Provide the [x, y] coordinate of the cell's center where the given text is located.  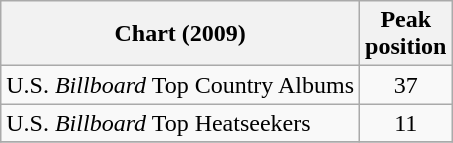
Peakposition [406, 34]
11 [406, 123]
U.S. Billboard Top Country Albums [180, 85]
Chart (2009) [180, 34]
37 [406, 85]
U.S. Billboard Top Heatseekers [180, 123]
